Pinpoint the cell where the given text exists, returning its (x, y) midpoint coordinate. 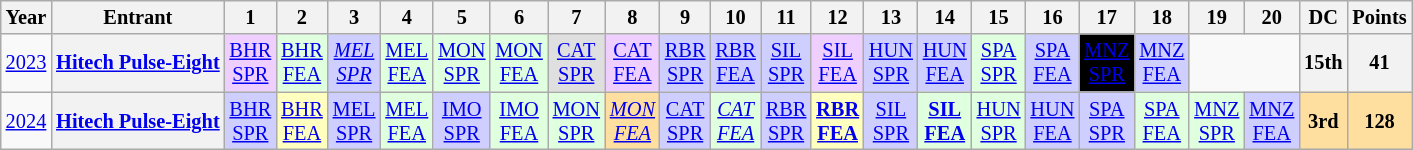
2024 (26, 121)
41 (1379, 63)
15th (1323, 63)
4 (406, 17)
9 (685, 17)
IMOFEA (518, 121)
Year (26, 17)
14 (945, 17)
5 (462, 17)
10 (735, 17)
Entrant (138, 17)
11 (786, 17)
IMOSPR (462, 121)
3 (354, 17)
6 (518, 17)
1 (251, 17)
17 (1106, 17)
12 (838, 17)
2023 (26, 63)
Points (1379, 17)
15 (999, 17)
16 (1052, 17)
8 (632, 17)
13 (891, 17)
2 (302, 17)
3rd (1323, 121)
7 (576, 17)
19 (1216, 17)
DC (1323, 17)
18 (1162, 17)
20 (1272, 17)
128 (1379, 121)
